Pinpoint the cell where the given text exists, returning its (x, y) midpoint coordinate. 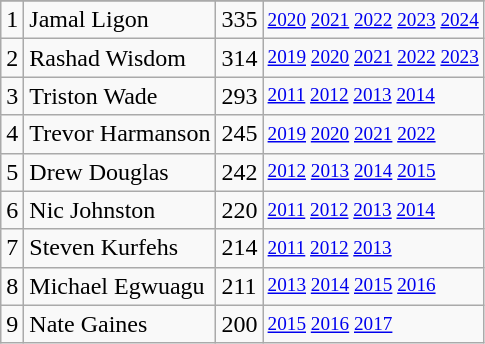
2020 2021 2022 2023 2024 (373, 20)
6 (12, 210)
2013 2014 2015 2016 (373, 286)
Michael Egwuagu (120, 286)
7 (12, 248)
2015 2016 2017 (373, 324)
Rashad Wisdom (120, 58)
2012 2013 2014 2015 (373, 172)
245 (240, 134)
Steven Kurfehs (120, 248)
Nate Gaines (120, 324)
314 (240, 58)
2019 2020 2021 2022 2023 (373, 58)
2019 2020 2021 2022 (373, 134)
5 (12, 172)
1 (12, 20)
242 (240, 172)
3 (12, 96)
4 (12, 134)
200 (240, 324)
2011 2012 2013 (373, 248)
220 (240, 210)
Nic Johnston (120, 210)
293 (240, 96)
335 (240, 20)
214 (240, 248)
211 (240, 286)
Trevor Harmanson (120, 134)
2 (12, 58)
Drew Douglas (120, 172)
8 (12, 286)
9 (12, 324)
Jamal Ligon (120, 20)
Triston Wade (120, 96)
